Provide the (x, y) coordinate of the cell's center where the given text is located.  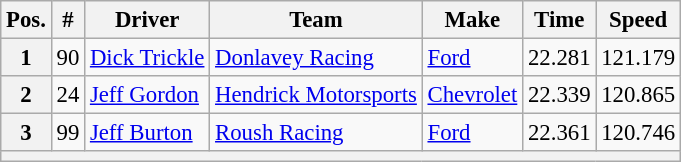
Hendrick Motorsports (316, 95)
24 (68, 95)
Pos. (26, 20)
120.746 (638, 133)
2 (26, 95)
Jeff Burton (148, 133)
22.281 (560, 58)
Speed (638, 20)
Jeff Gordon (148, 95)
Donlavey Racing (316, 58)
# (68, 20)
120.865 (638, 95)
Time (560, 20)
3 (26, 133)
Team (316, 20)
99 (68, 133)
Chevrolet (472, 95)
90 (68, 58)
Driver (148, 20)
Make (472, 20)
1 (26, 58)
Roush Racing (316, 133)
22.361 (560, 133)
22.339 (560, 95)
121.179 (638, 58)
Dick Trickle (148, 58)
